Locate the cell with the specified text and output its [x, y] center coordinate. 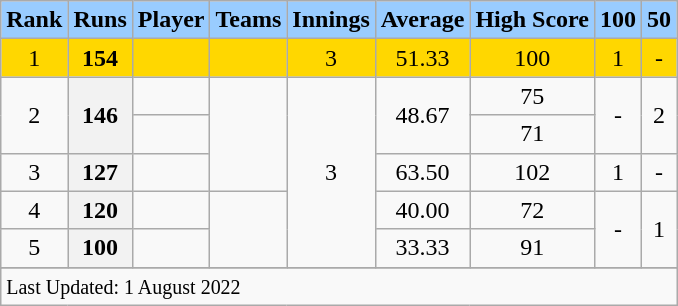
91 [532, 248]
Rank [34, 20]
Player [171, 20]
120 [100, 210]
127 [100, 172]
71 [532, 134]
Runs [100, 20]
63.50 [422, 172]
50 [660, 20]
154 [100, 58]
75 [532, 96]
102 [532, 172]
Teams [248, 20]
5 [34, 248]
4 [34, 210]
Last Updated: 1 August 2022 [339, 286]
48.67 [422, 115]
51.33 [422, 58]
33.33 [422, 248]
Innings [331, 20]
Average [422, 20]
High Score [532, 20]
146 [100, 115]
72 [532, 210]
40.00 [422, 210]
